Extract the [X, Y] coordinate from the center of the cell holding the provided text.  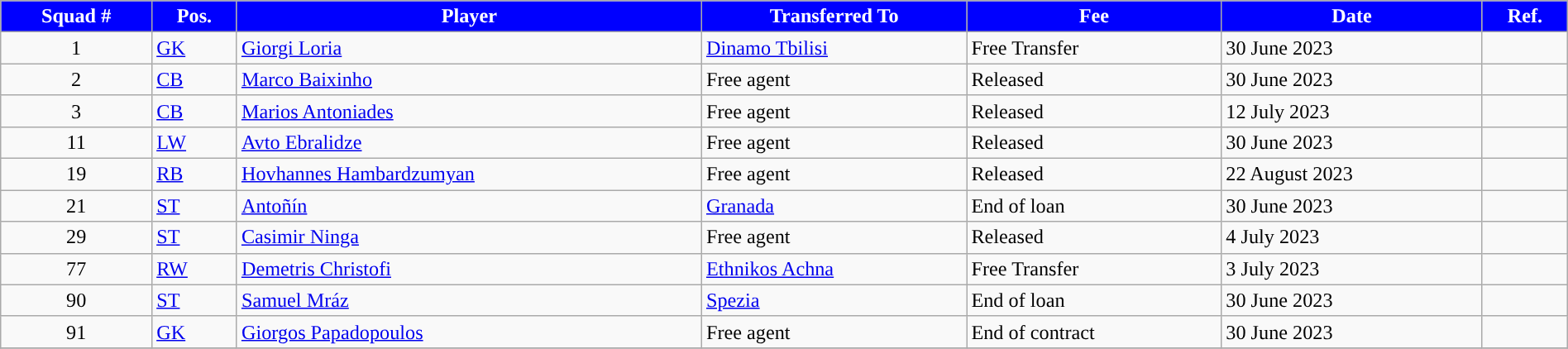
Hovhannes Hambardzumyan [469, 174]
Antoñín [469, 206]
Squad # [76, 17]
3 [76, 111]
77 [76, 269]
Marco Baixinho [469, 79]
21 [76, 206]
Granada [834, 206]
Demetris Christofi [469, 269]
1 [76, 48]
3 July 2023 [1352, 269]
Ethnikos Achna [834, 269]
Pos. [195, 17]
RW [195, 269]
29 [76, 237]
Giorgos Papadopoulos [469, 332]
90 [76, 300]
Marios Antoniades [469, 111]
91 [76, 332]
Ref. [1525, 17]
Date [1352, 17]
Spezia [834, 300]
11 [76, 143]
Avto Ebralidze [469, 143]
22 August 2023 [1352, 174]
Fee [1094, 17]
Casimir Ninga [469, 237]
Transferred To [834, 17]
End of contract [1094, 332]
Dinamo Tbilisi [834, 48]
RB [195, 174]
2 [76, 79]
19 [76, 174]
4 July 2023 [1352, 237]
LW [195, 143]
12 July 2023 [1352, 111]
Player [469, 17]
Giorgi Loria [469, 48]
Samuel Mráz [469, 300]
